Output the (X, Y) coordinate of the center of the cell containing the given text.  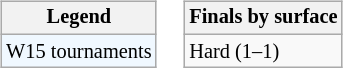
Finals by surface (263, 18)
W15 tournaments (78, 51)
Legend (78, 18)
Hard (1–1) (263, 51)
